Return [x, y] of the center of cell containing provided text 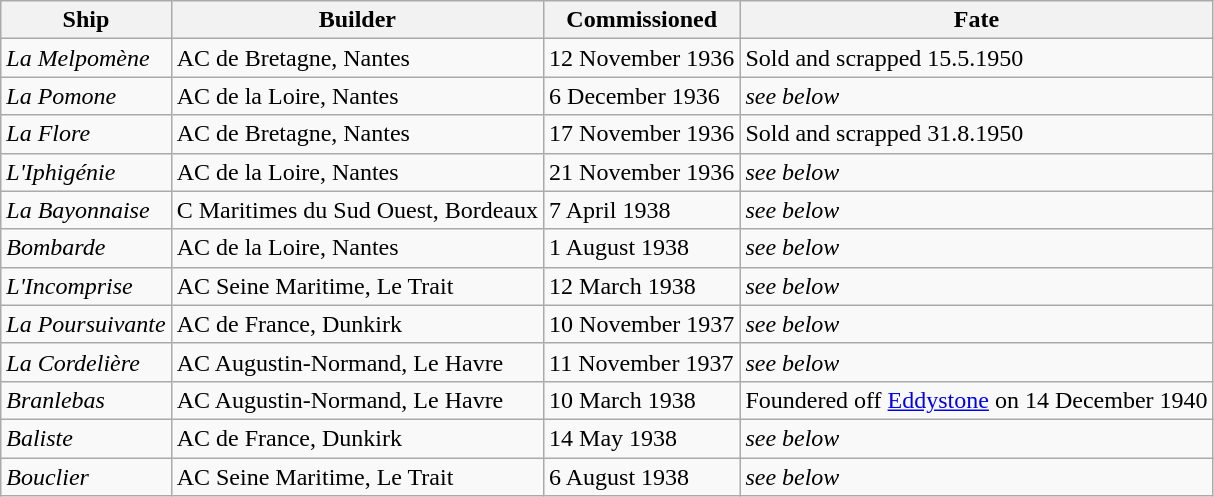
6 August 1938 [642, 477]
Baliste [86, 438]
6 December 1936 [642, 96]
Sold and scrapped 31.8.1950 [976, 134]
La Cordelière [86, 362]
17 November 1936 [642, 134]
Bouclier [86, 477]
Fate [976, 20]
La Bayonnaise [86, 210]
La Flore [86, 134]
L'Incomprise [86, 286]
12 November 1936 [642, 58]
11 November 1937 [642, 362]
21 November 1936 [642, 172]
Ship [86, 20]
Branlebas [86, 400]
10 March 1938 [642, 400]
La Melpomène [86, 58]
Commissioned [642, 20]
Builder [357, 20]
10 November 1937 [642, 324]
C Maritimes du Sud Ouest, Bordeaux [357, 210]
Sold and scrapped 15.5.1950 [976, 58]
7 April 1938 [642, 210]
12 March 1938 [642, 286]
La Poursuivante [86, 324]
1 August 1938 [642, 248]
Foundered off Eddystone on 14 December 1940 [976, 400]
14 May 1938 [642, 438]
Bombarde [86, 248]
L'Iphigénie [86, 172]
La Pomone [86, 96]
